Pinpoint the cell where the given text exists, returning its [x, y] midpoint coordinate. 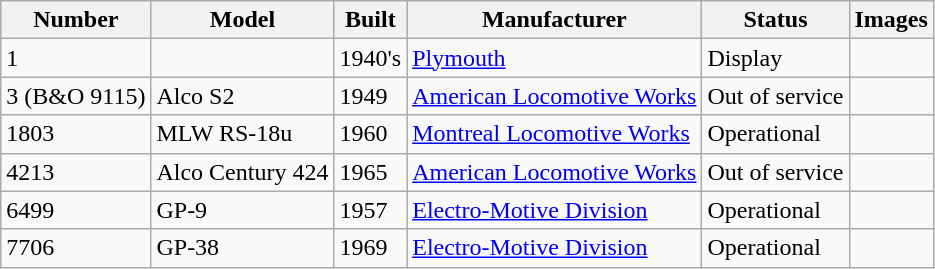
Built [370, 20]
Montreal Locomotive Works [554, 134]
1969 [370, 248]
1803 [76, 134]
1940's [370, 58]
3 (B&O 9115) [76, 96]
Number [76, 20]
Manufacturer [554, 20]
6499 [76, 210]
Alco Century 424 [242, 172]
1957 [370, 210]
Alco S2 [242, 96]
Plymouth [554, 58]
Model [242, 20]
Display [776, 58]
GP-9 [242, 210]
1965 [370, 172]
1960 [370, 134]
MLW RS-18u [242, 134]
1949 [370, 96]
7706 [76, 248]
Status [776, 20]
1 [76, 58]
GP-38 [242, 248]
Images [891, 20]
4213 [76, 172]
